For the text-containing cell, return its midpoint in (x, y) coordinate format. 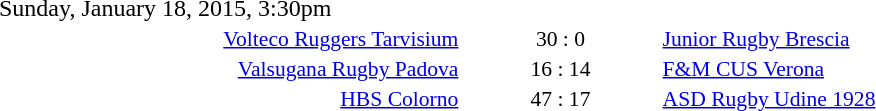
16 : 14 (560, 68)
30 : 0 (560, 38)
